Pinpoint the cell where the given text exists, returning its (X, Y) midpoint coordinate. 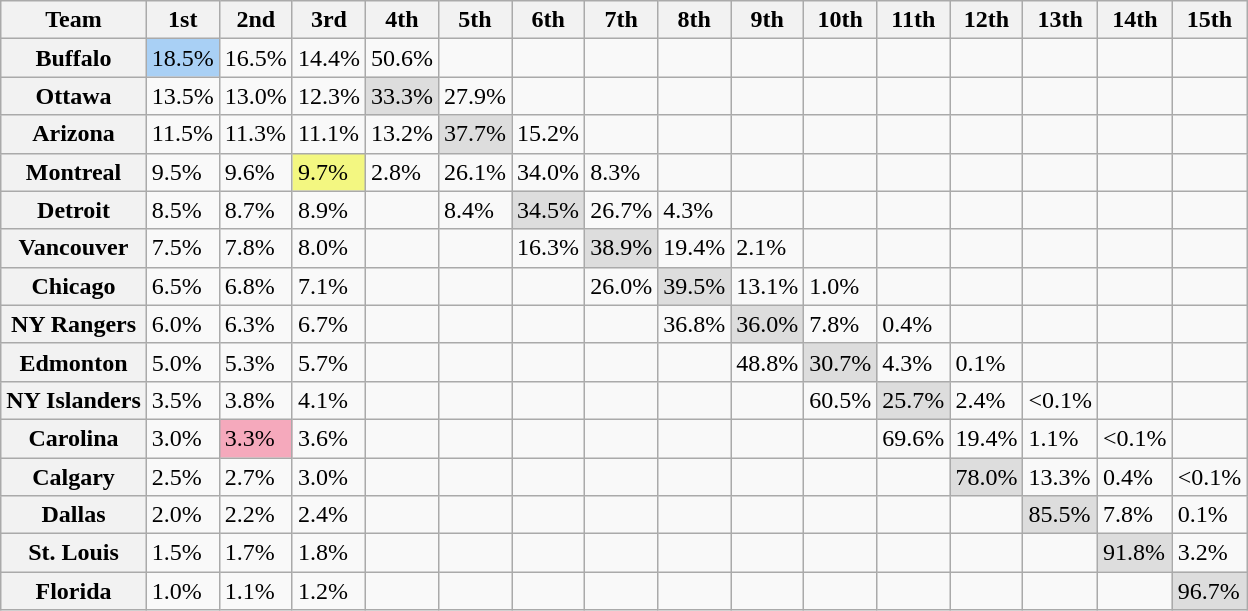
33.3% (402, 96)
78.0% (986, 477)
8th (694, 20)
9th (768, 20)
1.2% (328, 591)
14.4% (328, 58)
34.0% (548, 172)
Vancouver (74, 248)
2nd (256, 20)
5th (474, 20)
Dallas (74, 515)
91.8% (1136, 553)
37.7% (474, 134)
Edmonton (74, 362)
5.3% (256, 362)
9.7% (328, 172)
6.5% (182, 286)
4th (402, 20)
26.1% (474, 172)
3.3% (256, 438)
14th (1136, 20)
96.7% (1210, 591)
3rd (328, 20)
7.1% (328, 286)
18.5% (182, 58)
1st (182, 20)
27.9% (474, 96)
6th (548, 20)
Chicago (74, 286)
9.6% (256, 172)
2.0% (182, 515)
11.3% (256, 134)
1.7% (256, 553)
6.8% (256, 286)
9.5% (182, 172)
13th (1060, 20)
13.0% (256, 96)
69.6% (914, 438)
11.5% (182, 134)
2.2% (256, 515)
5.0% (182, 362)
2.5% (182, 477)
30.7% (840, 362)
3.8% (256, 400)
1.5% (182, 553)
6.7% (328, 324)
St. Louis (74, 553)
Calgary (74, 477)
7th (622, 20)
85.5% (1060, 515)
6.0% (182, 324)
13.5% (182, 96)
Montreal (74, 172)
39.5% (694, 286)
60.5% (840, 400)
25.7% (914, 400)
1.8% (328, 553)
Detroit (74, 210)
36.0% (768, 324)
NY Islanders (74, 400)
12th (986, 20)
50.6% (402, 58)
34.5% (548, 210)
8.7% (256, 210)
3.5% (182, 400)
6.3% (256, 324)
26.7% (622, 210)
48.8% (768, 362)
8.9% (328, 210)
8.3% (622, 172)
4.1% (328, 400)
Team (74, 20)
11.1% (328, 134)
2.8% (402, 172)
Florida (74, 591)
8.5% (182, 210)
Arizona (74, 134)
Ottawa (74, 96)
3.6% (328, 438)
7.5% (182, 248)
8.4% (474, 210)
5.7% (328, 362)
Carolina (74, 438)
NY Rangers (74, 324)
38.9% (622, 248)
15th (1210, 20)
16.3% (548, 248)
8.0% (328, 248)
13.1% (768, 286)
13.2% (402, 134)
26.0% (622, 286)
12.3% (328, 96)
36.8% (694, 324)
2.7% (256, 477)
13.3% (1060, 477)
10th (840, 20)
2.1% (768, 248)
15.2% (548, 134)
3.2% (1210, 553)
11th (914, 20)
Buffalo (74, 58)
16.5% (256, 58)
